Pinpoint the cell where the given text exists, returning its [x, y] midpoint coordinate. 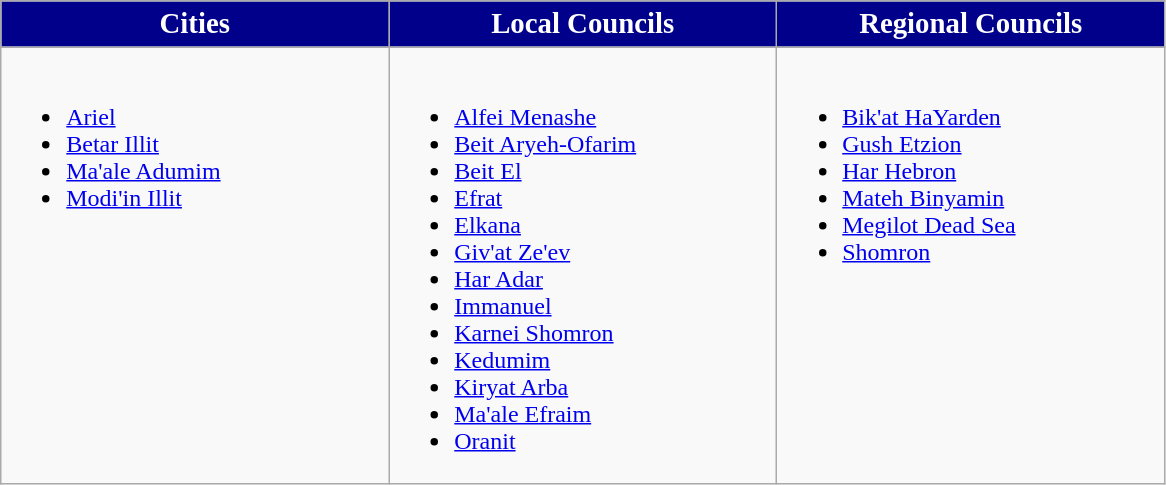
Alfei MenasheBeit Aryeh-OfarimBeit ElEfratElkanaGiv'at Ze'evHar AdarImmanuelKarnei ShomronKedumimKiryat ArbaMa'ale EfraimOranit [583, 266]
Cities [195, 24]
Regional Councils [971, 24]
Local Councils [583, 24]
Bik'at HaYardenGush EtzionHar HebronMateh BinyaminMegilot Dead SeaShomron [971, 266]
ArielBetar IllitMa'ale AdumimModi'in Illit [195, 266]
